Return [X, Y] of the center of cell containing provided text 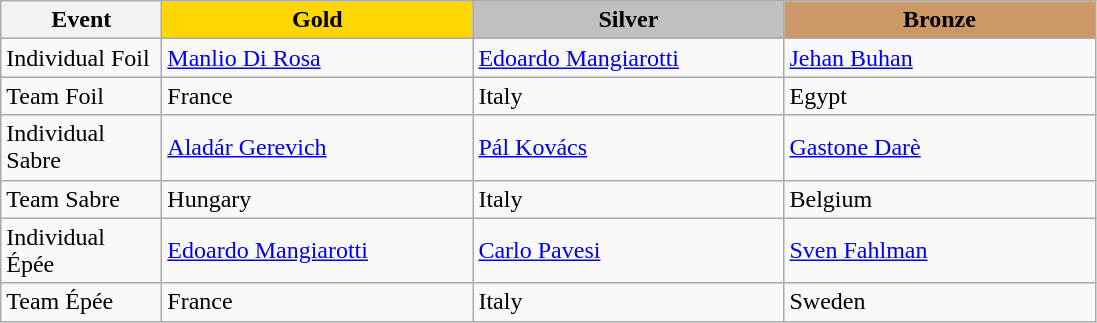
Bronze [940, 20]
Silver [628, 20]
Team Épée [82, 302]
Pál Kovács [628, 148]
Event [82, 20]
Egypt [940, 96]
Carlo Pavesi [628, 250]
Gastone Darè [940, 148]
Individual Épée [82, 250]
Manlio Di Rosa [318, 58]
Belgium [940, 199]
Individual Foil [82, 58]
Jehan Buhan [940, 58]
Hungary [318, 199]
Individual Sabre [82, 148]
Sweden [940, 302]
Sven Fahlman [940, 250]
Team Sabre [82, 199]
Aladár Gerevich [318, 148]
Gold [318, 20]
Team Foil [82, 96]
